Locate the cell with the specified text and output its (X, Y) center coordinate. 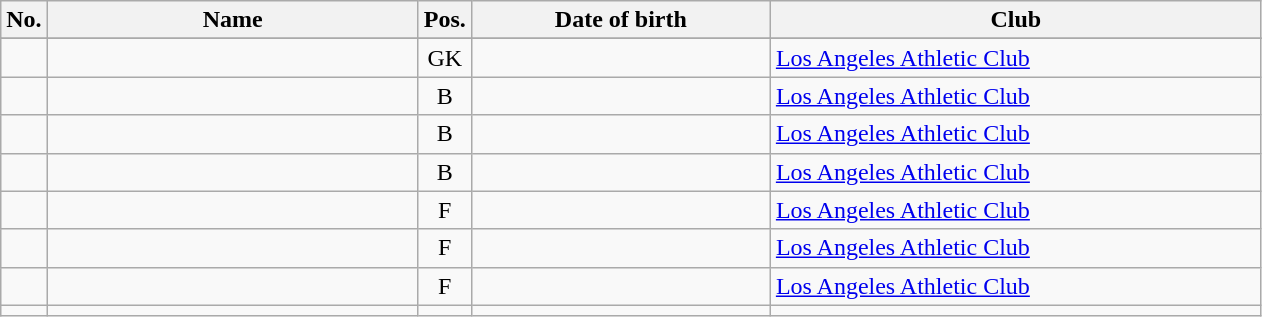
GK (444, 58)
No. (24, 20)
Name (232, 20)
Date of birth (620, 20)
Club (1016, 20)
Pos. (444, 20)
